Pinpoint the cell where the given text exists, returning its [x, y] midpoint coordinate. 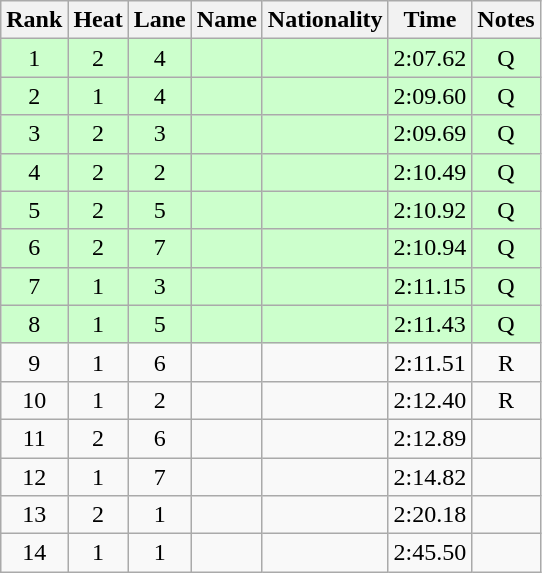
Nationality [325, 20]
2:20.18 [430, 515]
8 [34, 324]
10 [34, 400]
13 [34, 515]
2:11.51 [430, 362]
2:07.62 [430, 58]
11 [34, 438]
2:14.82 [430, 477]
2:10.49 [430, 172]
Time [430, 20]
2:09.69 [430, 134]
14 [34, 553]
2:12.40 [430, 400]
2:09.60 [430, 96]
12 [34, 477]
Lane [160, 20]
2:11.43 [430, 324]
2:45.50 [430, 553]
Name [226, 20]
2:11.15 [430, 286]
Heat [98, 20]
2:10.94 [430, 248]
9 [34, 362]
Notes [506, 20]
2:12.89 [430, 438]
Rank [34, 20]
2:10.92 [430, 210]
